Extract the [x, y] coordinate from the center of the cell holding the provided text.  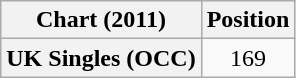
Chart (2011) [101, 20]
UK Singles (OCC) [101, 58]
169 [248, 58]
Position [248, 20]
